Output the (x, y) coordinate of the center of the cell containing the given text.  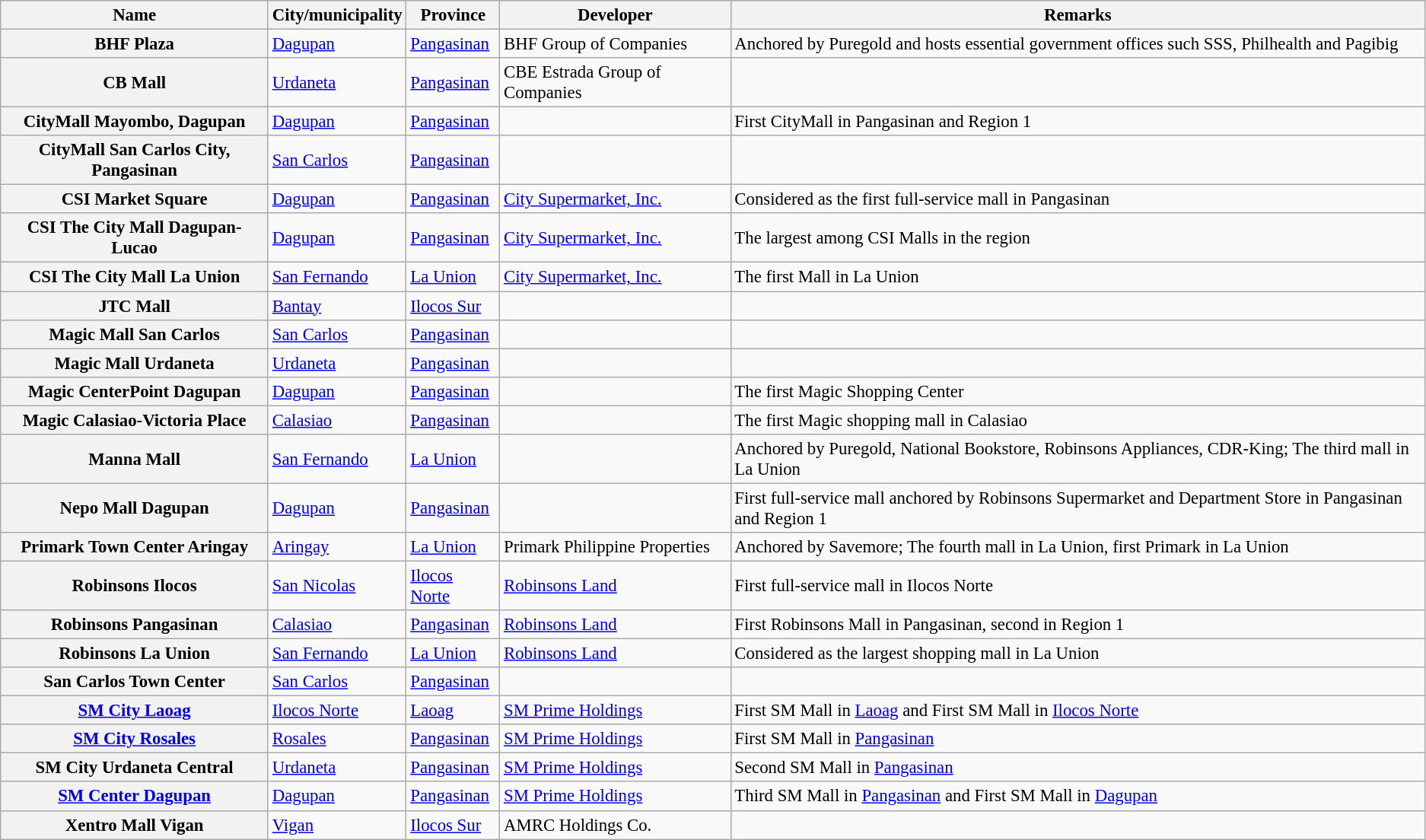
CSI Market Square (135, 199)
Aringay (336, 547)
Xentro Mall Vigan (135, 825)
SM City Rosales (135, 739)
First SM Mall in Pangasinan (1077, 739)
CityMall San Carlos City, Pangasinan (135, 160)
San Carlos Town Center (135, 682)
Considered as the largest shopping mall in La Union (1077, 654)
BHF Plaza (135, 44)
Developer (615, 15)
Province (454, 15)
AMRC Holdings Co. (615, 825)
Anchored by Puregold and hosts essential government offices such SSS, Philhealth and Pagibig (1077, 44)
Bantay (336, 306)
Manna Mall (135, 460)
Magic Mall San Carlos (135, 334)
SM Center Dagupan (135, 797)
CSI The City Mall Dagupan-Lucao (135, 237)
Anchored by Savemore; The fourth mall in La Union, first Primark in La Union (1077, 547)
Name (135, 15)
First full-service mall in Ilocos Norte (1077, 586)
First SM Mall in Laoag and First SM Mall in Ilocos Norte (1077, 711)
Magic Mall Urdaneta (135, 363)
SM City Laoag (135, 711)
CSI The City Mall La Union (135, 277)
First CityMall in Pangasinan and Region 1 (1077, 122)
The first Magic Shopping Center (1077, 391)
SM City Urdaneta Central (135, 768)
The first Mall in La Union (1077, 277)
Considered as the first full-service mall in Pangasinan (1077, 199)
Vigan (336, 825)
Remarks (1077, 15)
CityMall Mayombo, Dagupan (135, 122)
Rosales (336, 739)
Anchored by Puregold, National Bookstore, Robinsons Appliances, CDR-King; The third mall in La Union (1077, 460)
JTC Mall (135, 306)
Laoag (454, 711)
The largest among CSI Malls in the region (1077, 237)
BHF Group of Companies (615, 44)
First Robinsons Mall in Pangasinan, second in Region 1 (1077, 625)
Third SM Mall in Pangasinan and First SM Mall in Dagupan (1077, 797)
CBE Estrada Group of Companies (615, 82)
First full-service mall anchored by Robinsons Supermarket and Department Store in Pangasinan and Region 1 (1077, 508)
Robinsons Ilocos (135, 586)
Robinsons Pangasinan (135, 625)
The first Magic shopping mall in Calasiao (1077, 420)
CB Mall (135, 82)
Second SM Mall in Pangasinan (1077, 768)
San Nicolas (336, 586)
Magic CenterPoint Dagupan (135, 391)
Robinsons La Union (135, 654)
City/municipality (336, 15)
Nepo Mall Dagupan (135, 508)
Primark Town Center Aringay (135, 547)
Magic Calasiao-Victoria Place (135, 420)
Primark Philippine Properties (615, 547)
